Extract the (x, y) coordinate from the center of the cell holding the provided text.  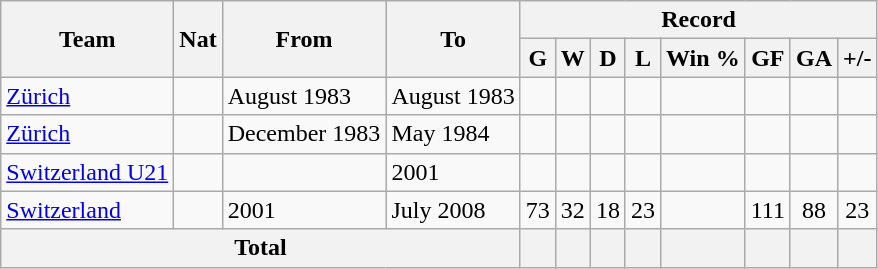
G (538, 58)
GA (814, 58)
December 1983 (304, 134)
W (572, 58)
111 (768, 210)
32 (572, 210)
73 (538, 210)
July 2008 (453, 210)
L (642, 58)
Switzerland U21 (88, 172)
Team (88, 39)
Record (698, 20)
Nat (198, 39)
+/- (858, 58)
Switzerland (88, 210)
GF (768, 58)
18 (608, 210)
May 1984 (453, 134)
To (453, 39)
From (304, 39)
88 (814, 210)
Total (261, 248)
D (608, 58)
Win % (704, 58)
